Identify which cell holds the provided text, then report its [x, y] central coordinate. 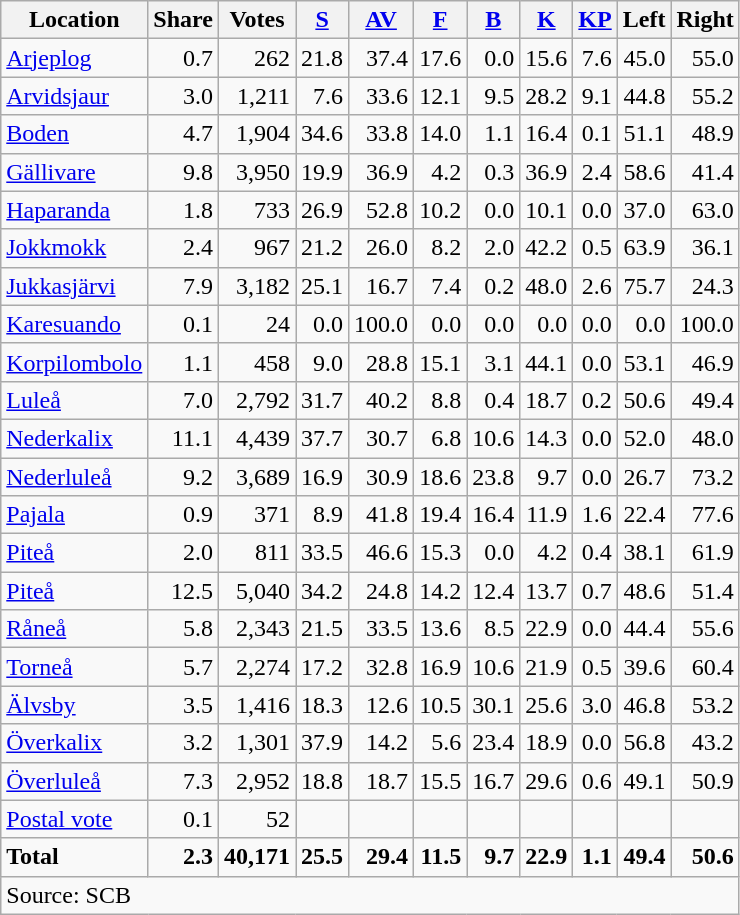
12.1 [440, 96]
25.1 [322, 286]
15.3 [440, 553]
40.2 [382, 400]
7.0 [184, 400]
24.3 [705, 286]
28.2 [546, 96]
1,416 [256, 705]
2,343 [256, 629]
9.5 [494, 96]
38.1 [644, 553]
21.9 [546, 667]
73.2 [705, 477]
63.0 [705, 210]
3.2 [184, 743]
811 [256, 553]
23.8 [494, 477]
21.5 [322, 629]
33.6 [382, 96]
Gällivare [74, 172]
61.9 [705, 553]
Jokkmokk [74, 248]
23.4 [494, 743]
40,171 [256, 857]
21.8 [322, 58]
32.8 [382, 667]
37.9 [322, 743]
22.4 [644, 515]
Jukkasjärvi [74, 286]
48.9 [705, 134]
13.7 [546, 591]
52 [256, 819]
Karesuando [74, 324]
11.5 [440, 857]
2.6 [595, 286]
967 [256, 248]
15.1 [440, 362]
Nederkalix [74, 438]
46.6 [382, 553]
13.6 [440, 629]
2,274 [256, 667]
7.9 [184, 286]
Haparanda [74, 210]
51.4 [705, 591]
5.7 [184, 667]
7.4 [440, 286]
24 [256, 324]
4,439 [256, 438]
Boden [74, 134]
55.6 [705, 629]
10.5 [440, 705]
26.9 [322, 210]
Luleå [74, 400]
52.0 [644, 438]
1,301 [256, 743]
Right [705, 20]
9.0 [322, 362]
14.3 [546, 438]
24.8 [382, 591]
14.0 [440, 134]
9.1 [595, 96]
0.3 [494, 172]
8.9 [322, 515]
10.2 [440, 210]
43.2 [705, 743]
5,040 [256, 591]
49.1 [644, 781]
48.6 [644, 591]
21.2 [322, 248]
Överluleå [74, 781]
56.8 [644, 743]
8.5 [494, 629]
39.6 [644, 667]
6.8 [440, 438]
1.8 [184, 210]
3.1 [494, 362]
8.2 [440, 248]
51.1 [644, 134]
44.4 [644, 629]
F [440, 20]
3,689 [256, 477]
9.8 [184, 172]
53.2 [705, 705]
11.1 [184, 438]
36.1 [705, 248]
Share [184, 20]
34.2 [322, 591]
262 [256, 58]
33.8 [382, 134]
K [546, 20]
Location [74, 20]
Överkalix [74, 743]
Arjeplog [74, 58]
19.4 [440, 515]
63.9 [644, 248]
8.8 [440, 400]
26.7 [644, 477]
Source: SCB [370, 895]
Torneå [74, 667]
12.4 [494, 591]
17.6 [440, 58]
Left [644, 20]
AV [382, 20]
2.3 [184, 857]
44.1 [546, 362]
2,952 [256, 781]
3,182 [256, 286]
46.8 [644, 705]
S [322, 20]
18.9 [546, 743]
19.9 [322, 172]
44.8 [644, 96]
0.6 [595, 781]
3.5 [184, 705]
15.6 [546, 58]
371 [256, 515]
18.8 [322, 781]
9.2 [184, 477]
12.6 [382, 705]
53.1 [644, 362]
30.1 [494, 705]
Votes [256, 20]
Total [74, 857]
37.7 [322, 438]
26.0 [382, 248]
Arvidsjaur [74, 96]
Postal vote [74, 819]
75.7 [644, 286]
B [494, 20]
1,211 [256, 96]
45.0 [644, 58]
46.9 [705, 362]
50.9 [705, 781]
34.6 [322, 134]
60.4 [705, 667]
17.2 [322, 667]
58.6 [644, 172]
18.6 [440, 477]
15.5 [440, 781]
Korpilombolo [74, 362]
30.9 [382, 477]
37.4 [382, 58]
11.9 [546, 515]
25.6 [546, 705]
29.6 [546, 781]
41.4 [705, 172]
KP [595, 20]
18.3 [322, 705]
37.0 [644, 210]
0.9 [184, 515]
4.7 [184, 134]
42.2 [546, 248]
1.6 [595, 515]
28.8 [382, 362]
41.8 [382, 515]
5.8 [184, 629]
31.7 [322, 400]
3,950 [256, 172]
Älvsby [74, 705]
29.4 [382, 857]
2,792 [256, 400]
5.6 [440, 743]
1,904 [256, 134]
458 [256, 362]
52.8 [382, 210]
55.0 [705, 58]
55.2 [705, 96]
77.6 [705, 515]
30.7 [382, 438]
733 [256, 210]
Nederluleå [74, 477]
12.5 [184, 591]
10.1 [546, 210]
25.5 [322, 857]
Råneå [74, 629]
Pajala [74, 515]
7.3 [184, 781]
